For the text-containing cell, return its midpoint in [X, Y] coordinate format. 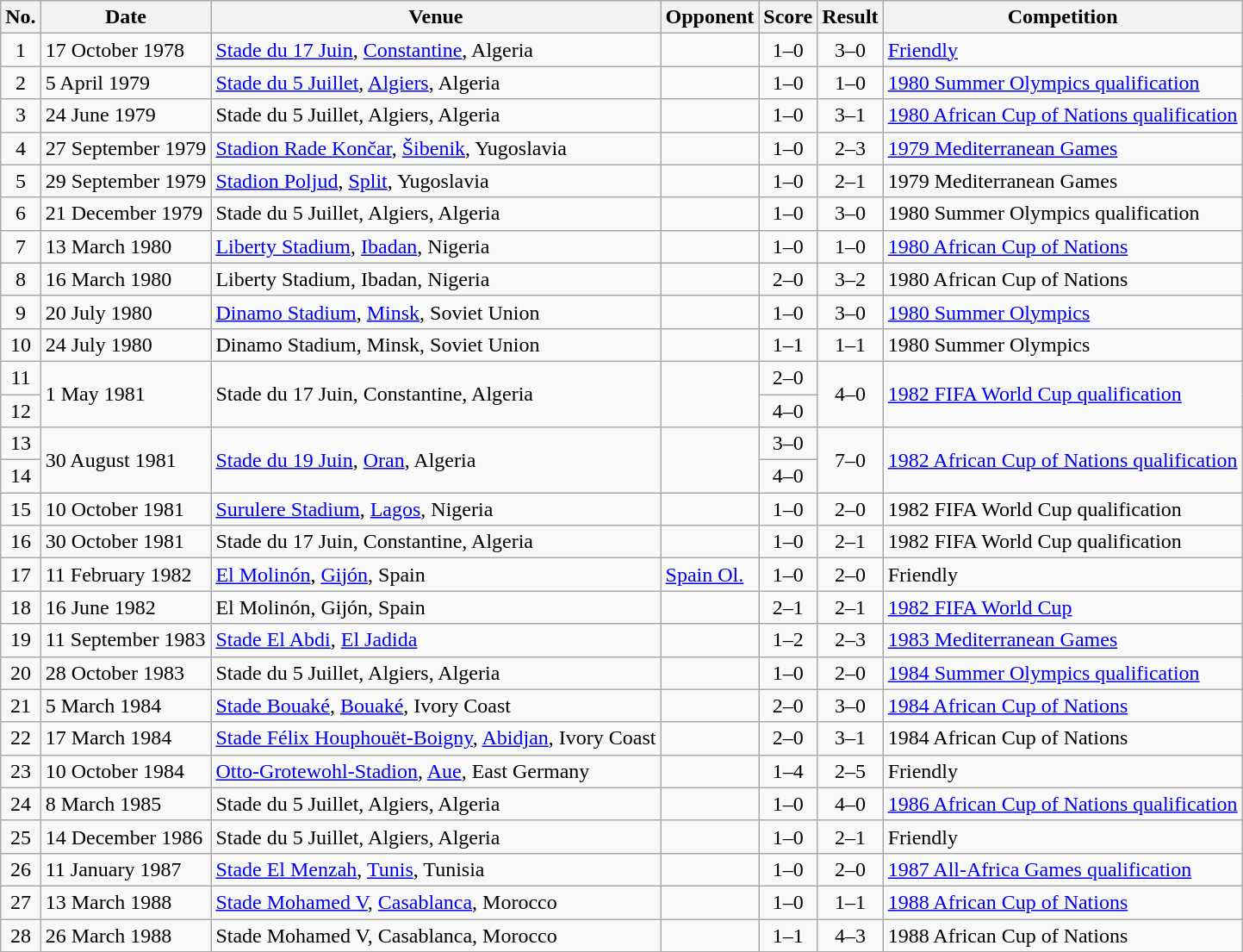
Competition [1063, 17]
Stadion Rade Končar, Šibenik, Yugoslavia [436, 148]
23 [21, 771]
Opponent [710, 17]
26 March 1988 [126, 935]
11 February 1982 [126, 575]
27 [21, 902]
17 October 1978 [126, 50]
13 March 1980 [126, 246]
26 [21, 869]
25 [21, 837]
24 [21, 804]
12 [21, 411]
5 April 1979 [126, 83]
20 July 1980 [126, 312]
22 [21, 738]
11 September 1983 [126, 640]
28 [21, 935]
5 March 1984 [126, 706]
1983 Mediterranean Games [1063, 640]
1 [21, 50]
Result [850, 17]
2 [21, 83]
20 [21, 673]
16 June 1982 [126, 607]
Surulere Stadium, Lagos, Nigeria [436, 509]
Stade El Menzah, Tunis, Tunisia [436, 869]
1–2 [788, 640]
1982 FIFA World Cup [1063, 607]
Stade du 19 Juin, Oran, Algeria [436, 460]
8 March 1985 [126, 804]
7 [21, 246]
21 December 1979 [126, 214]
4–3 [850, 935]
1982 African Cup of Nations qualification [1063, 460]
2–5 [850, 771]
10 [21, 345]
10 October 1981 [126, 509]
15 [21, 509]
14 [21, 476]
30 October 1981 [126, 542]
Score [788, 17]
28 October 1983 [126, 673]
3 [21, 115]
14 December 1986 [126, 837]
1986 African Cup of Nations qualification [1063, 804]
Stade El Abdi, El Jadida [436, 640]
27 September 1979 [126, 148]
7–0 [850, 460]
5 [21, 181]
6 [21, 214]
16 [21, 542]
1984 Summer Olympics qualification [1063, 673]
Venue [436, 17]
8 [21, 279]
1980 African Cup of Nations qualification [1063, 115]
29 September 1979 [126, 181]
17 March 1984 [126, 738]
16 March 1980 [126, 279]
Otto-Grotewohl-Stadion, Aue, East Germany [436, 771]
10 October 1984 [126, 771]
No. [21, 17]
30 August 1981 [126, 460]
Stadion Poljud, Split, Yugoslavia [436, 181]
1 May 1981 [126, 394]
4 [21, 148]
24 June 1979 [126, 115]
Stade Félix Houphouët-Boigny, Abidjan, Ivory Coast [436, 738]
19 [21, 640]
21 [21, 706]
13 March 1988 [126, 902]
Spain Ol. [710, 575]
1–4 [788, 771]
3–2 [850, 279]
11 January 1987 [126, 869]
Date [126, 17]
Stade Bouaké, Bouaké, Ivory Coast [436, 706]
18 [21, 607]
1987 All-Africa Games qualification [1063, 869]
17 [21, 575]
11 [21, 377]
9 [21, 312]
13 [21, 444]
24 July 1980 [126, 345]
